Search for the cell housing the specified text and yield its (X, Y) center coordinate. 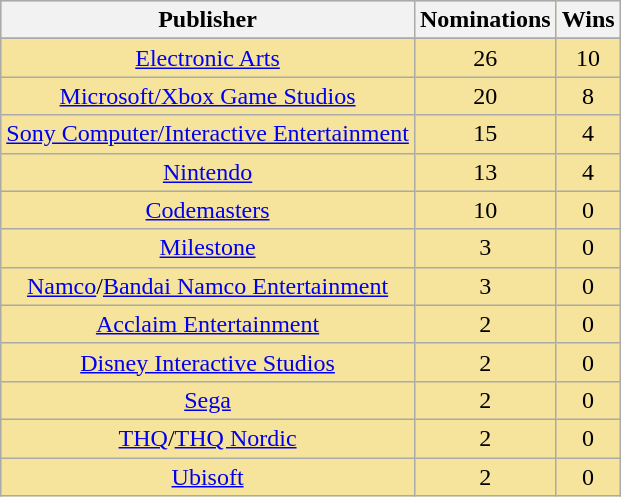
20 (485, 96)
Sony Computer/Interactive Entertainment (208, 134)
Microsoft/Xbox Game Studios (208, 96)
26 (485, 58)
8 (588, 96)
15 (485, 134)
Milestone (208, 248)
Sega (208, 400)
Wins (588, 20)
Ubisoft (208, 477)
13 (485, 172)
Namco/Bandai Namco Entertainment (208, 286)
Nintendo (208, 172)
Nominations (485, 20)
Publisher (208, 20)
Disney Interactive Studios (208, 362)
Acclaim Entertainment (208, 324)
THQ/THQ Nordic (208, 438)
Codemasters (208, 210)
Electronic Arts (208, 58)
